Pinpoint the cell where the given text exists, returning its [x, y] midpoint coordinate. 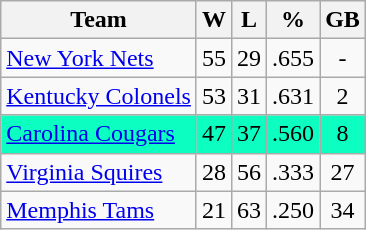
56 [250, 172]
63 [250, 210]
Kentucky Colonels [99, 96]
% [294, 20]
37 [250, 134]
New York Nets [99, 58]
53 [214, 96]
28 [214, 172]
29 [250, 58]
W [214, 20]
.560 [294, 134]
34 [343, 210]
.250 [294, 210]
2 [343, 96]
47 [214, 134]
Carolina Cougars [99, 134]
Team [99, 20]
.631 [294, 96]
31 [250, 96]
.333 [294, 172]
- [343, 58]
.655 [294, 58]
L [250, 20]
Virginia Squires [99, 172]
Memphis Tams [99, 210]
21 [214, 210]
27 [343, 172]
8 [343, 134]
55 [214, 58]
GB [343, 20]
